Return the (X, Y) coordinate for the center point of the cell that contains the specified text.  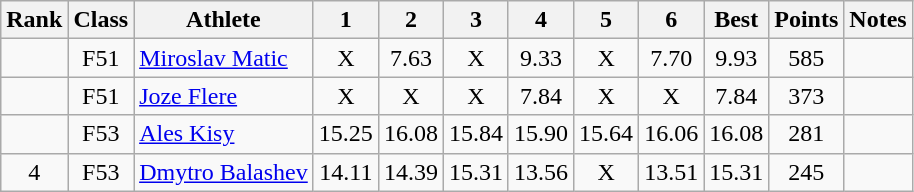
7.70 (672, 58)
14.11 (346, 172)
585 (806, 58)
15.90 (540, 134)
16.06 (672, 134)
Best (736, 20)
13.56 (540, 172)
Miroslav Matic (224, 58)
7.63 (410, 58)
3 (476, 20)
15.64 (606, 134)
15.25 (346, 134)
2 (410, 20)
14.39 (410, 172)
13.51 (672, 172)
9.93 (736, 58)
6 (672, 20)
5 (606, 20)
Joze Flere (224, 96)
281 (806, 134)
Class (101, 20)
1 (346, 20)
Athlete (224, 20)
Rank (34, 20)
245 (806, 172)
9.33 (540, 58)
373 (806, 96)
Points (806, 20)
Dmytro Balashev (224, 172)
Notes (878, 20)
Ales Kisy (224, 134)
15.84 (476, 134)
